From the cell containing the given text, extract its center point as [x, y] coordinate. 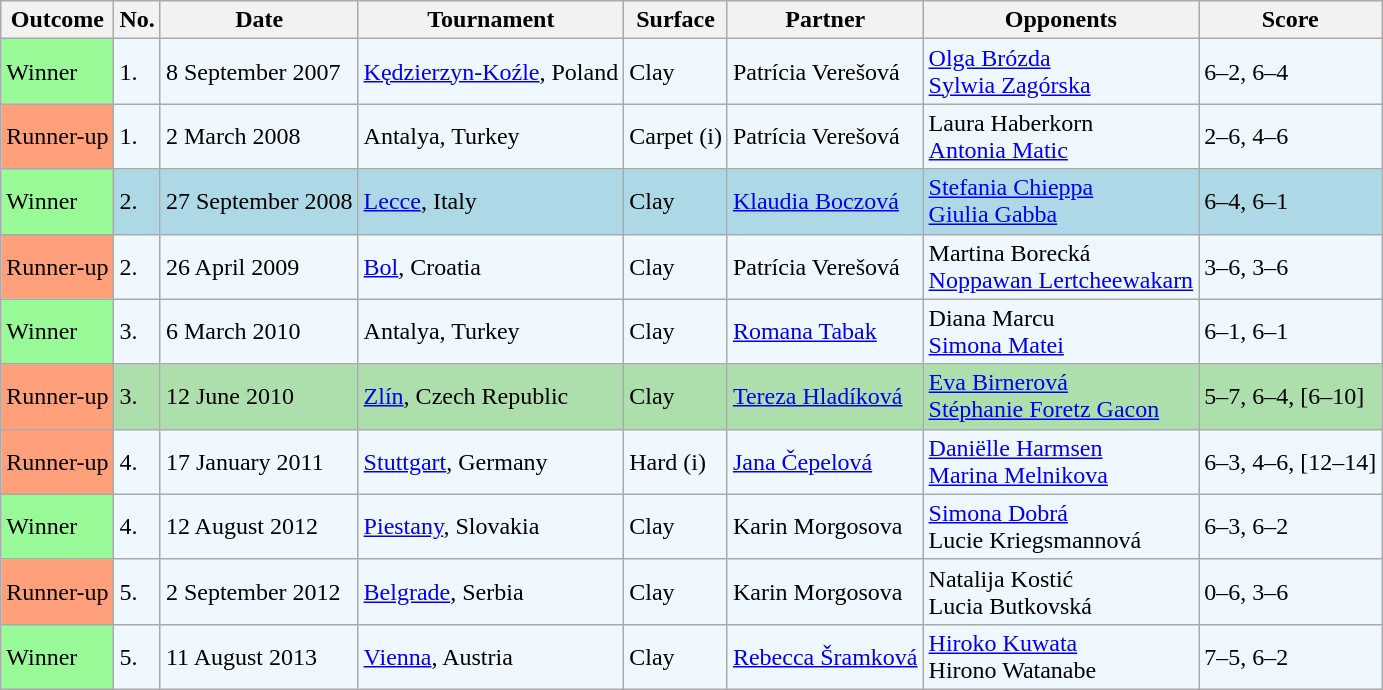
Daniëlle Harmsen Marina Melnikova [1061, 462]
2 September 2012 [259, 592]
Piestany, Slovakia [491, 526]
2 March 2008 [259, 136]
Opponents [1061, 20]
Vienna, Austria [491, 656]
6–1, 6–1 [1290, 332]
12 August 2012 [259, 526]
Martina Borecká Noppawan Lertcheewakarn [1061, 266]
Olga Brózda Sylwia Zagórska [1061, 72]
3–6, 3–6 [1290, 266]
Stefania Chieppa Giulia Gabba [1061, 202]
5–7, 6–4, [6–10] [1290, 396]
Rebecca Šramková [825, 656]
Lecce, Italy [491, 202]
Zlín, Czech Republic [491, 396]
Diana Marcu Simona Matei [1061, 332]
0–6, 3–6 [1290, 592]
Bol, Croatia [491, 266]
Romana Tabak [825, 332]
Kędzierzyn-Koźle, Poland [491, 72]
Natalija Kostić Lucia Butkovská [1061, 592]
Hard (i) [676, 462]
2–6, 4–6 [1290, 136]
26 April 2009 [259, 266]
Tournament [491, 20]
Carpet (i) [676, 136]
27 September 2008 [259, 202]
8 September 2007 [259, 72]
Date [259, 20]
Belgrade, Serbia [491, 592]
Outcome [58, 20]
Surface [676, 20]
Simona Dobrá Lucie Kriegsmannová [1061, 526]
No. [137, 20]
6–3, 6–2 [1290, 526]
6 March 2010 [259, 332]
17 January 2011 [259, 462]
6–4, 6–1 [1290, 202]
Partner [825, 20]
Laura Haberkorn Antonia Matic [1061, 136]
7–5, 6–2 [1290, 656]
Stuttgart, Germany [491, 462]
Klaudia Boczová [825, 202]
Tereza Hladíková [825, 396]
Eva Birnerová Stéphanie Foretz Gacon [1061, 396]
6–2, 6–4 [1290, 72]
6–3, 4–6, [12–14] [1290, 462]
Jana Čepelová [825, 462]
Score [1290, 20]
11 August 2013 [259, 656]
12 June 2010 [259, 396]
Hiroko Kuwata Hirono Watanabe [1061, 656]
